Scan for the cell matching the given text and deliver its (x, y) coordinate at center. 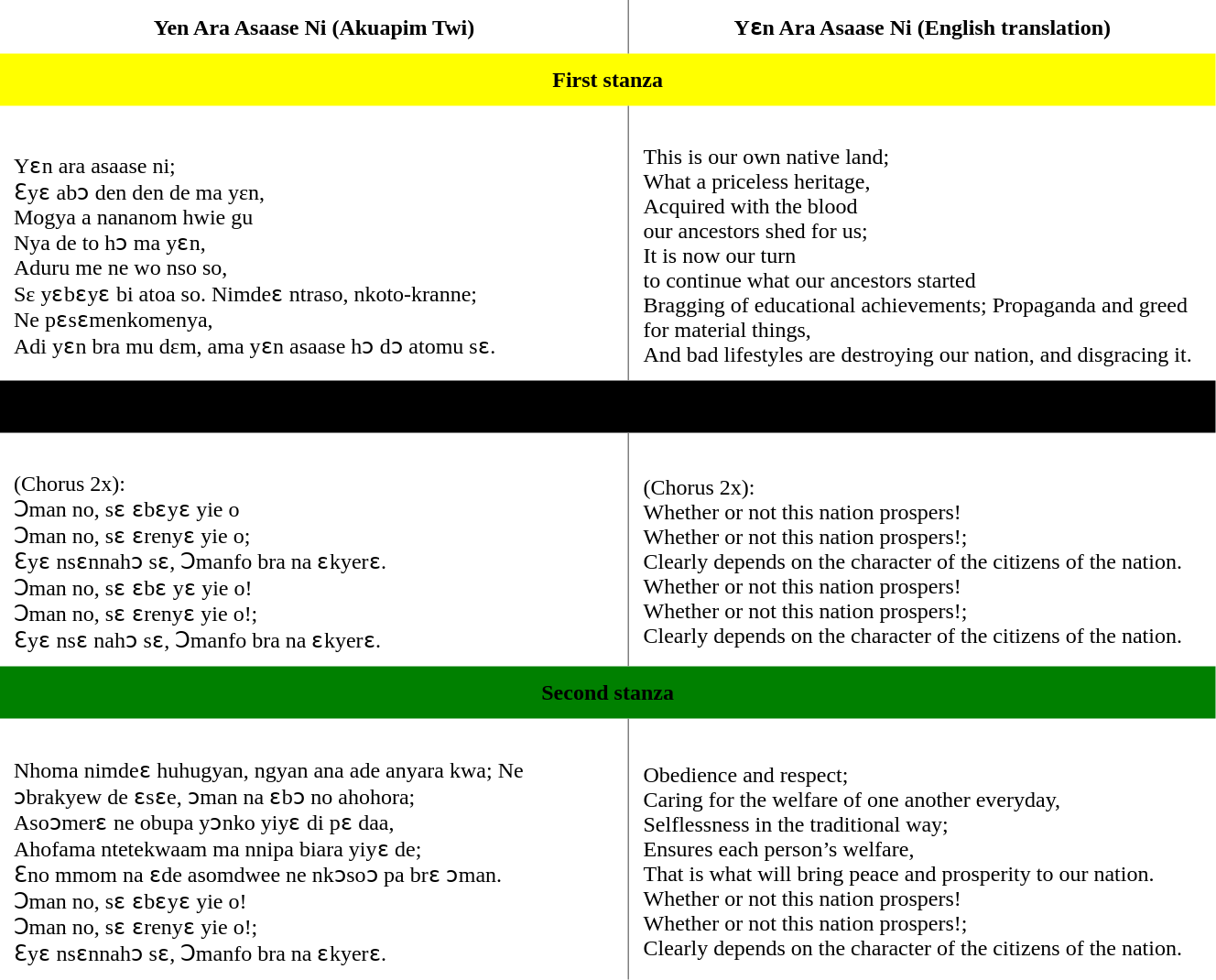
First stanza (608, 79)
Second stanza (608, 692)
Yɛn Ara Asaase Ni (English translation) (922, 27)
Chorus (608, 407)
Yen Ara Asaase Ni (Akuapim Twi) (315, 27)
